Determine the [x, y] coordinate at the center of the cell enclosing the given text.  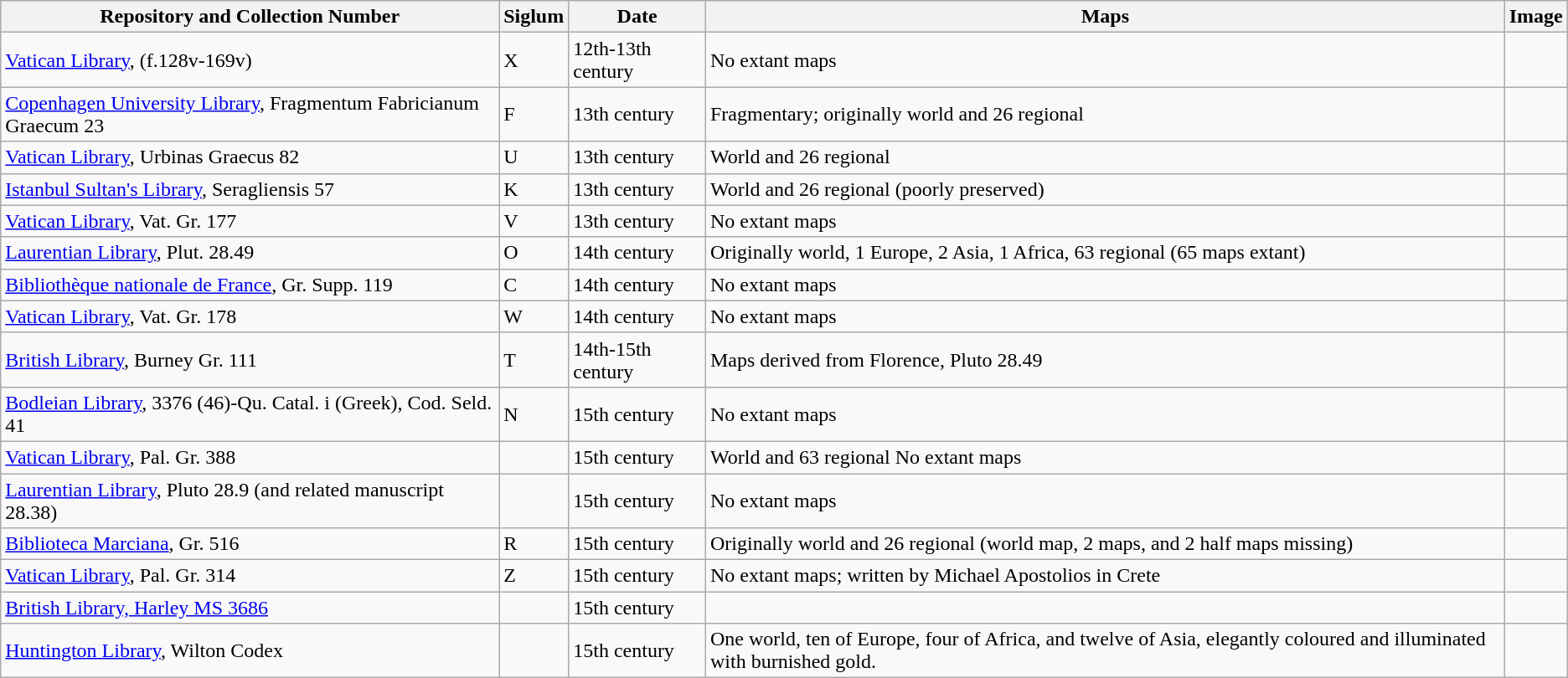
World and 26 regional (poorly preserved) [1105, 189]
T [534, 360]
F [534, 114]
V [534, 221]
British Library, Burney Gr. 111 [250, 360]
One world, ten of Europe, four of Africa, and twelve of Asia, elegantly coloured and illuminated with burnished gold. [1105, 651]
Originally world and 26 regional (world map, 2 maps, and 2 half maps missing) [1105, 544]
Vatican Library, Pal. Gr. 388 [250, 457]
14th-15th century [637, 360]
Copenhagen University Library, Fragmentum Fabricianum Graecum 23 [250, 114]
Maps [1105, 17]
N [534, 413]
Laurentian Library, Plut. 28.49 [250, 253]
Date [637, 17]
World and 26 regional [1105, 157]
British Library, Harley MS 3686 [250, 608]
Siglum [534, 17]
Vatican Library, (f.128v-169v) [250, 60]
U [534, 157]
Vatican Library, Vat. Gr. 177 [250, 221]
Fragmentary; originally world and 26 regional [1105, 114]
Laurentian Library, Pluto 28.9 (and related manuscript 28.38) [250, 501]
W [534, 316]
Originally world, 1 Europe, 2 Asia, 1 Africa, 63 regional (65 maps extant) [1105, 253]
No extant maps; written by Michael Apostolios in Crete [1105, 576]
X [534, 60]
Maps derived from Florence, Pluto 28.49 [1105, 360]
12th-13th century [637, 60]
Bibliothèque nationale de France, Gr. Supp. 119 [250, 285]
Bodleian Library, 3376 (46)-Qu. Catal. i (Greek), Cod. Seld. 41 [250, 413]
Vatican Library, Vat. Gr. 178 [250, 316]
Vatican Library, Urbinas Graecus 82 [250, 157]
Istanbul Sultan's Library, Seragliensis 57 [250, 189]
O [534, 253]
K [534, 189]
Repository and Collection Number [250, 17]
World and 63 regional No extant maps [1105, 457]
Image [1536, 17]
Huntington Library, Wilton Codex [250, 651]
Z [534, 576]
Biblioteca Marciana, Gr. 516 [250, 544]
R [534, 544]
Vatican Library, Pal. Gr. 314 [250, 576]
C [534, 285]
